From the cell containing the given text, extract its center point as [X, Y] coordinate. 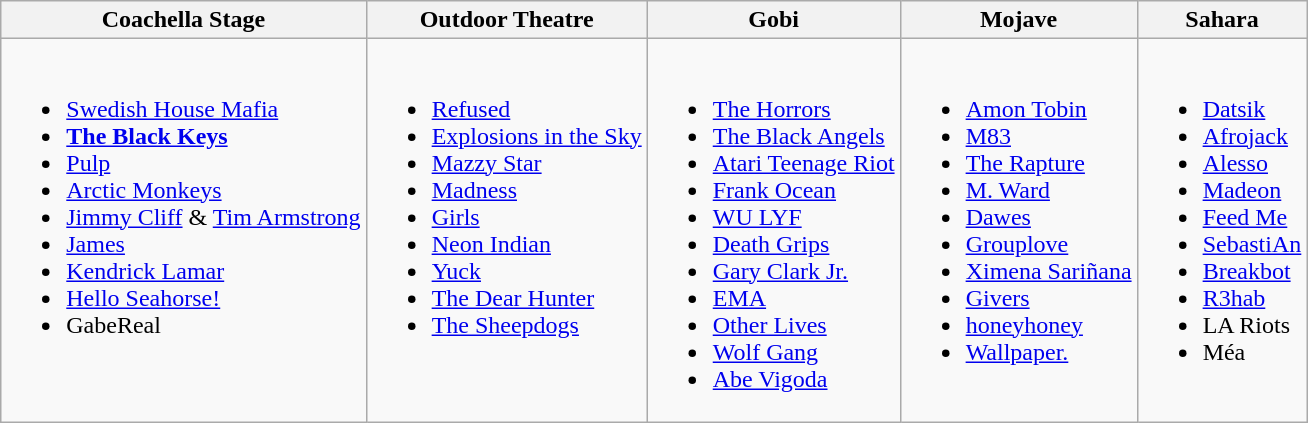
Swedish House MafiaThe Black KeysPulpArctic MonkeysJimmy Cliff & Tim ArmstrongJamesKendrick LamarHello Seahorse!GabeReal [184, 230]
The HorrorsThe Black AngelsAtari Teenage RiotFrank OceanWU LYFDeath GripsGary Clark Jr.EMAOther LivesWolf GangAbe Vigoda [774, 230]
Amon TobinM83The RaptureM. WardDawesGrouploveXimena SariñanaGivershoneyhoneyWallpaper. [1018, 230]
Sahara [1222, 20]
Mojave [1018, 20]
Gobi [774, 20]
RefusedExplosions in the SkyMazzy StarMadnessGirlsNeon IndianYuckThe Dear HunterThe Sheepdogs [506, 230]
DatsikAfrojackAlessoMadeonFeed MeSebastiAnBreakbotR3habLA RiotsMéa [1222, 230]
Outdoor Theatre [506, 20]
Coachella Stage [184, 20]
